Return the [X, Y] coordinate for the center point of the cell that contains the specified text.  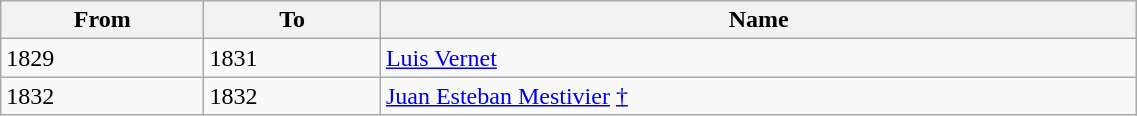
Name [758, 20]
To [292, 20]
From [102, 20]
Luis Vernet [758, 58]
Juan Esteban Mestivier † [758, 96]
1829 [102, 58]
1831 [292, 58]
